Return the (X, Y) coordinate for the center point of the cell that contains the specified text.  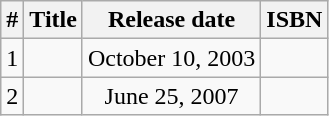
# (12, 20)
ISBN (294, 20)
October 10, 2003 (171, 58)
Release date (171, 20)
Title (54, 20)
1 (12, 58)
2 (12, 96)
June 25, 2007 (171, 96)
